Identify which cell holds the provided text, then report its [X, Y] central coordinate. 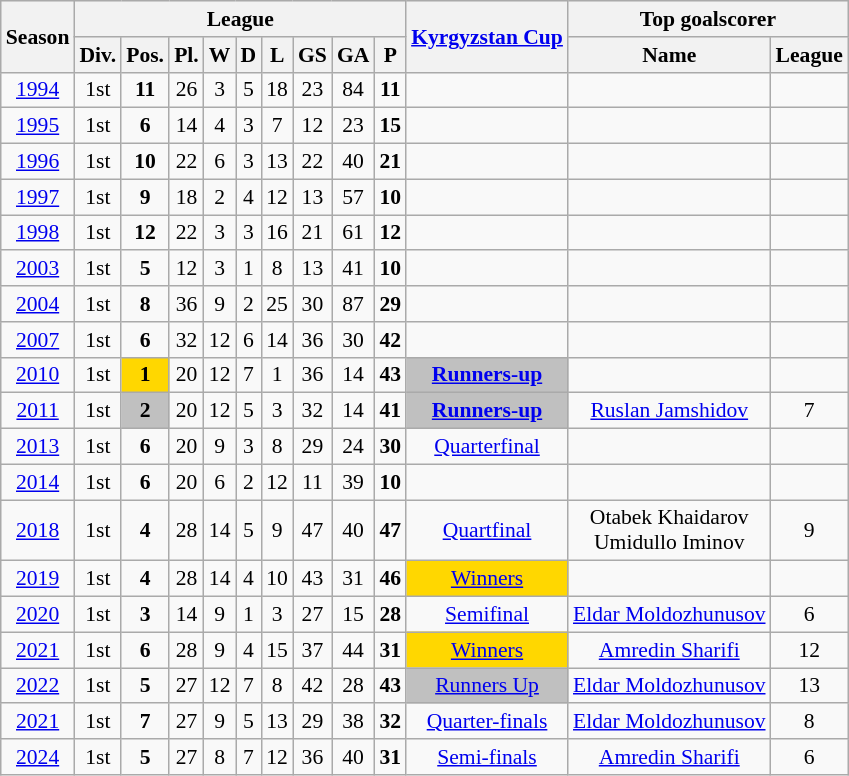
1997 [38, 197]
1998 [38, 233]
D [249, 55]
84 [354, 90]
46 [390, 579]
Pl. [186, 55]
Kyrgyzstan Cup [487, 36]
16 [277, 233]
GA [354, 55]
1994 [38, 90]
Season [38, 36]
Ruslan Jamshidov [670, 411]
2024 [38, 757]
W [220, 55]
39 [354, 482]
Top goalscorer [708, 19]
Quarter-finals [487, 722]
87 [354, 304]
37 [312, 650]
25 [277, 304]
2018 [38, 530]
Quartfinal [487, 530]
1996 [38, 162]
2019 [38, 579]
2022 [38, 686]
Name [670, 55]
2011 [38, 411]
L [277, 55]
57 [354, 197]
2020 [38, 615]
Semifinal [487, 615]
2013 [38, 447]
2007 [38, 340]
Runners Up [487, 686]
44 [354, 650]
26 [186, 90]
38 [354, 722]
Otabek Khaidarov Umidullo Iminov [670, 530]
GS [312, 55]
2010 [38, 375]
2003 [38, 269]
2014 [38, 482]
2004 [38, 304]
1995 [38, 126]
Quarterfinal [487, 447]
Pos. [145, 55]
Div. [98, 55]
P [390, 55]
Semi-finals [487, 757]
61 [354, 233]
24 [354, 447]
